From the cell containing the given text, extract its center point as (x, y) coordinate. 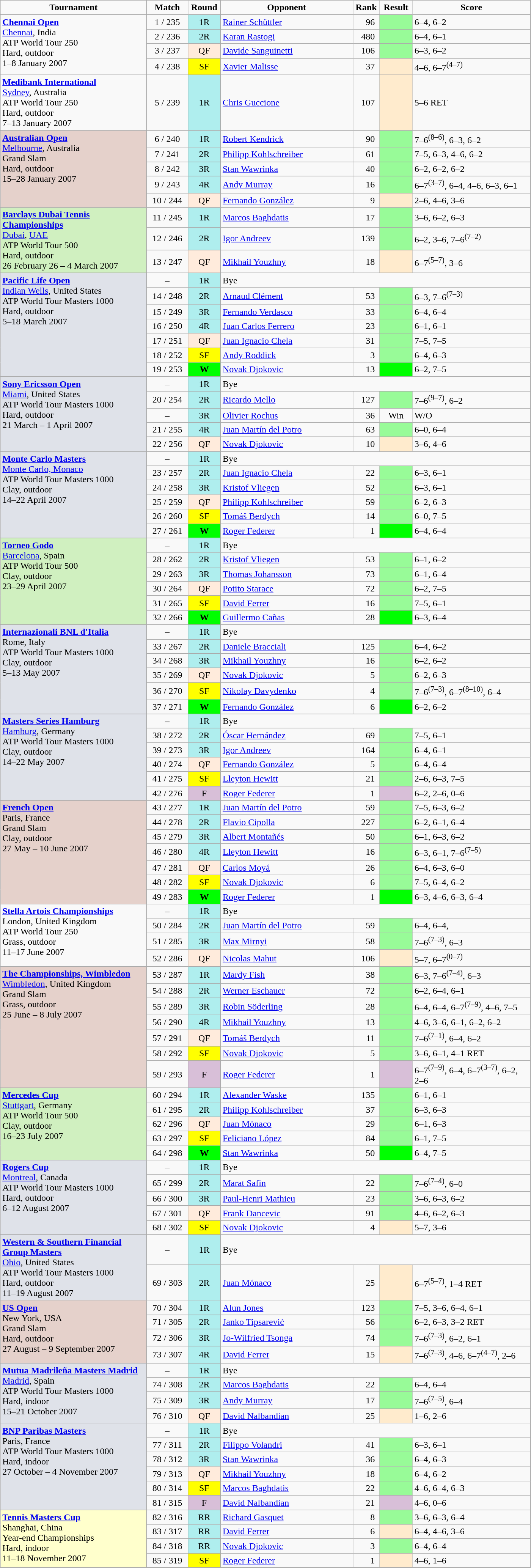
75 / 309 (168, 1401)
72 / 306 (168, 1338)
7–5, 3–6, 6–4, 6–1 (471, 1307)
Rank (366, 8)
Medibank InternationalSydney, AustraliaATP World Tour 250Hard, outdoor7–13 January 2007 (74, 103)
62 / 296 (168, 1124)
5–6 RET (471, 103)
7–6(7–3), 6–7(8–10), 6–4 (471, 691)
6–3, 6–1, 7–6(7–5) (471, 852)
7–5, 6–3, 4–6, 6–2 (471, 154)
83 / 317 (168, 1532)
7–6(7–3), 6–2, 6–1 (471, 1338)
6–2, 6–2, 6–2 (471, 169)
4–6, 1–6 (471, 1560)
6–1, 6–3, 6–2 (471, 837)
49 / 283 (168, 897)
Filippo Volandri (287, 1445)
85 / 319 (168, 1560)
Frank Dancevic (287, 1213)
2–6, 4–6, 3–6 (471, 200)
3–6, 6–3, 6–2 (471, 1198)
1 / 235 (168, 22)
74 / 308 (168, 1385)
4–6, 6–2, 6–3 (471, 1213)
7–6(7–3), 6–3 (471, 942)
Round (204, 8)
Robert Kendrick (287, 139)
Davide Sanguinetti (287, 51)
18 / 252 (168, 355)
29 (366, 1124)
45 / 279 (168, 837)
Guillermo Cañas (287, 617)
4–6, 6–7(4–7) (471, 67)
6–3, 7–6(7–4), 6–3 (471, 975)
6–2, 2–6, 0–6 (471, 793)
1–6, 2–6 (471, 1416)
Carlos Moyá (287, 868)
6–4, 6–4, (471, 926)
73 / 307 (168, 1354)
40 / 274 (168, 764)
6–7(7–9), 6–4, 6–7(3–7), 6–2, 2–6 (471, 1074)
Max Mirnyi (287, 942)
6–3, 6–4 (471, 617)
6–0, 6–4 (471, 430)
19 / 253 (168, 370)
6–1, 7–5 (471, 1138)
41 (366, 1445)
4–6, 6–4, 6–3 (471, 1488)
6–4, 6–3, 6–0 (471, 868)
80 / 314 (168, 1488)
33 (366, 312)
29 / 263 (168, 574)
Rogers CupMontreal, CanadaATP World Tour Masters 1000Hard, outdoor6–12 August 2007 (74, 1197)
69 / 303 (168, 1282)
8 / 242 (168, 169)
6–3, 6–3 (471, 1109)
127 (366, 400)
3 / 237 (168, 51)
28 / 262 (168, 560)
82 / 316 (168, 1517)
69 (366, 735)
W/O (471, 415)
51 / 285 (168, 942)
Tennis Masters Cup Shanghai, China Year-end Championships Hard, indoor 11–18 November 2007 (74, 1539)
7–6(7–1), 6–4, 6–2 (471, 1038)
7–6(7–3), 4–6, 6–7(4–7), 2–6 (471, 1354)
79 / 313 (168, 1474)
35 / 269 (168, 675)
Stella Artois ChampionshipsLondon, United KingdomATP World Tour 250Grass, outdoor11–17 June 2007 (74, 936)
61 (366, 154)
67 / 301 (168, 1213)
6–7(5–7), 1–4 RET (471, 1282)
44 / 278 (168, 822)
30 / 264 (168, 588)
22 / 256 (168, 444)
5–7, 3–6 (471, 1227)
139 (366, 239)
13 / 247 (168, 262)
3–6, 6–1, 4–1 RET (471, 1054)
6–0, 7–5 (471, 516)
Nicolas Mahut (287, 958)
2 / 236 (168, 36)
38 (366, 975)
56 / 290 (168, 1022)
Óscar Hernández (287, 735)
58 / 292 (168, 1054)
Result (396, 8)
7–6(8–6), 6–3, 6–2 (471, 139)
6–7(3–7), 6–4, 4–6, 6–3, 6–1 (471, 184)
65 / 299 (168, 1183)
Torneo GodoBarcelona, SpainATP World Tour 500Clay, outdoor23–29 April 2007 (74, 581)
56 (366, 1322)
81 / 315 (168, 1503)
7–5, 7–5 (471, 341)
123 (366, 1307)
20 / 254 (168, 400)
6–3, 7–6(7–3) (471, 296)
480 (366, 36)
Rainer Schüttler (287, 22)
164 (366, 750)
55 / 289 (168, 1006)
91 (366, 1213)
21 / 255 (168, 430)
125 (366, 646)
Mardy Fish (287, 975)
227 (366, 822)
31 (366, 341)
16 / 250 (168, 326)
Xavier Malisse (287, 67)
Potito Starace (287, 588)
Albert Montañés (287, 837)
The Championships, WimbledonWimbledon, United KingdomGrand SlamGrass, outdoor25 June – 8 July 2007 (74, 1027)
34 / 268 (168, 661)
40 (366, 169)
Werner Eschauer (287, 991)
Chennai OpenChennai, IndiaATP World Tour 250Hard, outdoor1–8 January 2007 (74, 45)
Marat Safin (287, 1183)
Pacific Life OpenIndian Wells, United StatesATP World Tour Masters 1000Hard, outdoor5–18 March 2007 (74, 325)
Nikolay Davydenko (287, 691)
Paul-Henri Mathieu (287, 1198)
84 (366, 1138)
135 (366, 1095)
Mercedes CupStuttgart, GermanyATP World Tour 500Clay, outdoor16–23 July 2007 (74, 1124)
Andy Roddick (287, 355)
77 / 311 (168, 1445)
7–6(7–5), 6–4 (471, 1401)
78 / 312 (168, 1459)
Score (471, 8)
2–6, 6–3, 7–5 (471, 779)
4–6, 0–6 (471, 1503)
6–3, 6–2 (471, 51)
46 / 280 (168, 852)
3–6, 6–3, 6–4 (471, 1517)
47 / 281 (168, 868)
7–5, 6–3, 6–2 (471, 808)
5–7, 6–7(0–7) (471, 958)
68 / 302 (168, 1227)
60 / 294 (168, 1095)
6–7(5–7), 3–6 (471, 262)
66 / 300 (168, 1198)
Monte Carlo MastersMonte Carlo, MonacoATP World Tour Masters 1000Clay, outdoor14–22 April 2007 (74, 495)
90 (366, 139)
53 / 287 (168, 975)
9 / 243 (168, 184)
3–6, 6–2, 6–3 (471, 217)
Masters Series HamburgHamburg, GermanyATP World Tour Masters 1000Clay, outdoor14–22 May 2007 (74, 757)
43 / 277 (168, 808)
7 / 241 (168, 154)
6–2, 3–6, 7–6(7–2) (471, 239)
71 / 305 (168, 1322)
15 (366, 1354)
Ricardo Mello (287, 400)
Australian OpenMelbourne, AustraliaGrand SlamHard, outdoor15–28 January 2007 (74, 169)
BNP Paribas MastersParis, FranceATP World Tour Masters 1000Hard, indoor27 October – 4 November 2007 (74, 1466)
10 (366, 444)
Arnaud Clément (287, 296)
27 / 261 (168, 531)
Chris Guccione (287, 103)
7–6(7–4), 6–0 (471, 1183)
39 / 273 (168, 750)
Tournament (74, 8)
6–1, 6–2 (471, 560)
Win (396, 415)
15 / 249 (168, 312)
6 / 240 (168, 139)
6–2, 6–4, 6–1 (471, 991)
59 / 293 (168, 1074)
Opponent (287, 8)
12 / 246 (168, 239)
Fernando Verdasco (287, 312)
48 / 282 (168, 882)
50 / 284 (168, 926)
Thomas Johansson (287, 574)
14 / 248 (168, 296)
6–3, 4–6, 6–3, 6–4 (471, 897)
Match (168, 8)
52 (366, 488)
6–4, 6–4, 6–7(7–9), 4–6, 7–5 (471, 1006)
Western & Southern Financial Group MastersOhio, United StatesATP World Tour Masters 1000Hard, outdoor11–19 August 2007 (74, 1267)
38 / 272 (168, 735)
Olivier Rochus (287, 415)
Feliciano López (287, 1138)
37 / 271 (168, 706)
French OpenParis, FranceGrand SlamClay, outdoor27 May – 10 June 2007 (74, 852)
64 / 298 (168, 1153)
31 / 265 (168, 603)
Alun Jones (287, 1307)
63 (366, 430)
Sony Ericsson OpenMiami, United StatesATP World Tour Masters 1000Hard, outdoor21 March – 1 April 2007 (74, 414)
36 / 270 (168, 691)
61 / 295 (168, 1109)
US OpenNew York, USAGrand SlamHard, outdoor27 August – 9 September 2007 (74, 1332)
Janko Tipsarević (287, 1322)
54 / 288 (168, 991)
84 / 318 (168, 1546)
6–2, 6–1, 6–4 (471, 822)
Mutua Madrileña Masters MadridMadrid, SpainATP World Tour Masters 1000Hard, indoor15–21 October 2007 (74, 1393)
74 (366, 1338)
Alexander Waske (287, 1095)
63 / 297 (168, 1138)
14 (366, 516)
25 / 259 (168, 502)
Jo-Wilfried Tsonga (287, 1338)
17 / 251 (168, 341)
26 (366, 868)
70 / 304 (168, 1307)
10 / 244 (168, 200)
5 / 239 (168, 103)
73 (366, 574)
26 / 260 (168, 516)
9 (366, 200)
52 / 286 (168, 958)
6–4, 4–6, 3–6 (471, 1532)
Flavio Cipolla (287, 822)
33 / 267 (168, 646)
3–6, 4–6 (471, 444)
8 (366, 1517)
Robin Söderling (287, 1006)
11 (366, 1038)
32 / 266 (168, 617)
24 / 258 (168, 488)
Barclays Dubai Tennis ChampionshipsDubai, UAEATP World Tour 500Hard, outdoor26 February 26 – 4 March 2007 (74, 241)
4 / 238 (168, 67)
Juan Carlos Ferrero (287, 326)
6–1, 6–4 (471, 574)
42 / 276 (168, 793)
23 / 257 (168, 473)
4–6, 3–6, 6–1, 6–2, 6–2 (471, 1022)
Karan Rastogi (287, 36)
Daniele Bracciali (287, 646)
76 / 310 (168, 1416)
Internazionali BNL d'ItaliaRome, ItalyATP World Tour Masters 1000Clay, outdoor5–13 May 2007 (74, 669)
7–5, 6–4, 6–2 (471, 882)
57 / 291 (168, 1038)
7–6(9–7), 6–2 (471, 400)
6–4, 7–5 (471, 1153)
58 (366, 942)
11 / 245 (168, 217)
Richard Gasquet (287, 1517)
107 (366, 103)
96 (366, 22)
6–1, 6–3 (471, 1124)
41 / 275 (168, 779)
6–2, 6–3, 3–2 RET (471, 1322)
